Provide the [X, Y] coordinate of the cell's center where the given text is located.  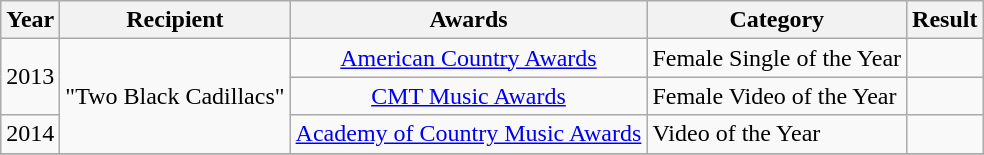
2014 [30, 134]
Female Single of the Year [777, 58]
Year [30, 20]
Result [945, 20]
Recipient [175, 20]
Category [777, 20]
CMT Music Awards [468, 96]
Awards [468, 20]
"Two Black Cadillacs" [175, 96]
Female Video of the Year [777, 96]
Academy of Country Music Awards [468, 134]
American Country Awards [468, 58]
Video of the Year [777, 134]
2013 [30, 77]
